Provide the [X, Y] coordinate of the cell's center where the given text is located.  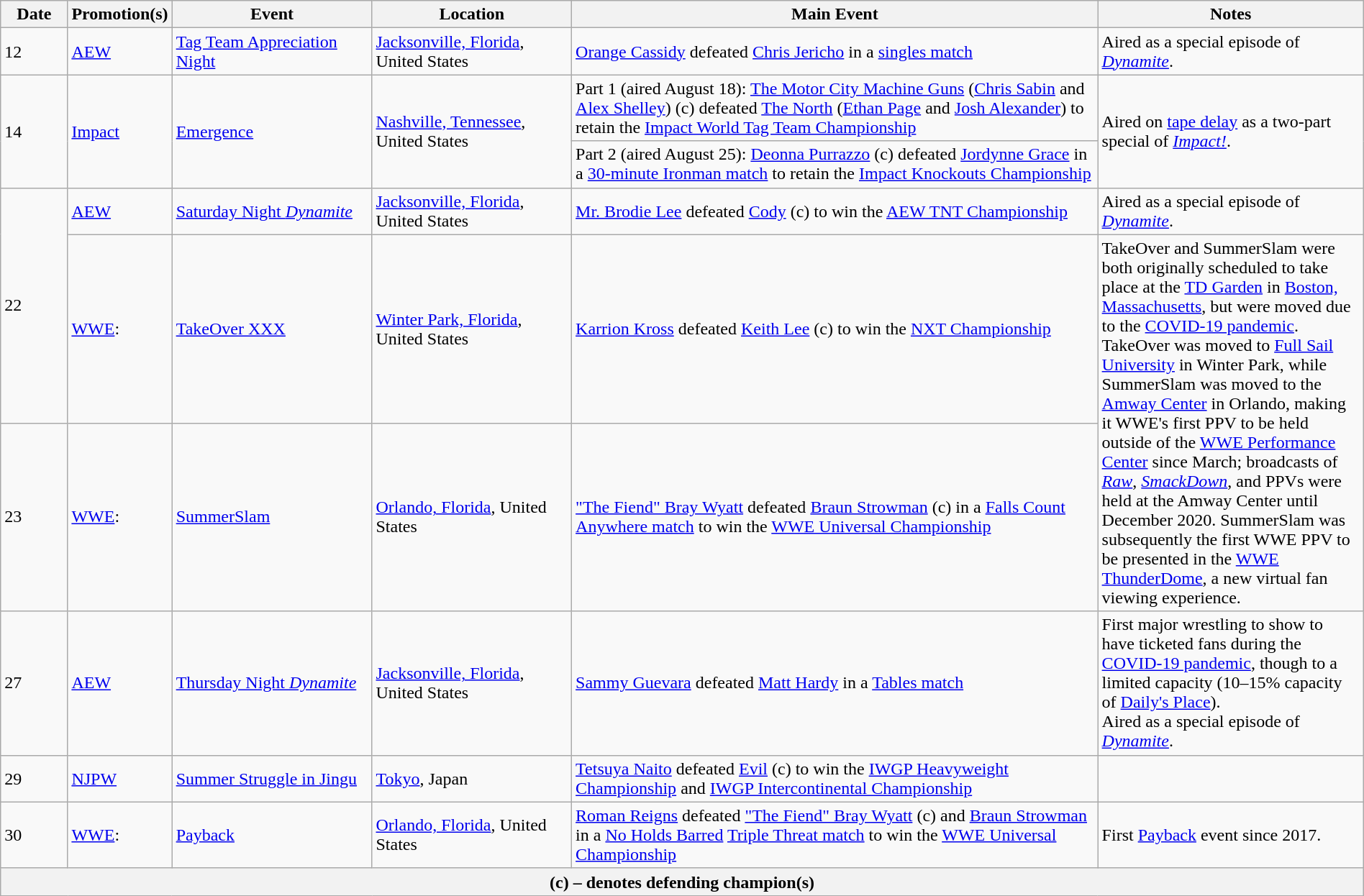
Mr. Brodie Lee defeated Cody (c) to win the AEW TNT Championship [835, 211]
Notes [1230, 14]
Event [272, 14]
(c) – denotes defending champion(s) [682, 882]
Emergence [272, 131]
Sammy Guevara defeated Matt Hardy in a Tables match [835, 683]
Saturday Night Dynamite [272, 211]
First Payback event since 2017. [1230, 835]
TakeOver XXX [272, 329]
Karrion Kross defeated Keith Lee (c) to win the NXT Championship [835, 329]
Orange Cassidy defeated Chris Jericho in a singles match [835, 52]
Winter Park, Florida, United States [472, 329]
SummerSlam [272, 517]
Tokyo, Japan [472, 778]
"The Fiend" Bray Wyatt defeated Braun Strowman (c) in a Falls Count Anywhere match to win the WWE Universal Championship [835, 517]
Aired on tape delay as a two-part special of Impact!. [1230, 131]
Nashville, Tennessee, United States [472, 131]
22 [35, 305]
Roman Reigns defeated "The Fiend" Bray Wyatt (c) and Braun Strowman in a No Holds Barred Triple Threat match to win the WWE Universal Championship [835, 835]
Summer Struggle in Jingu [272, 778]
Impact [119, 131]
Location [472, 14]
Thursday Night Dynamite [272, 683]
Promotion(s) [119, 14]
Tag Team Appreciation Night [272, 52]
NJPW [119, 778]
Part 2 (aired August 25): Deonna Purrazzo (c) defeated Jordynne Grace in a 30-minute Ironman match to retain the Impact Knockouts Championship [835, 164]
12 [35, 52]
14 [35, 131]
30 [35, 835]
23 [35, 517]
Date [35, 14]
Tetsuya Naito defeated Evil (c) to win the IWGP Heavyweight Championship and IWGP Intercontinental Championship [835, 778]
Main Event [835, 14]
Payback [272, 835]
29 [35, 778]
27 [35, 683]
